Determine the [X, Y] coordinate at the center of the cell enclosing the given text.  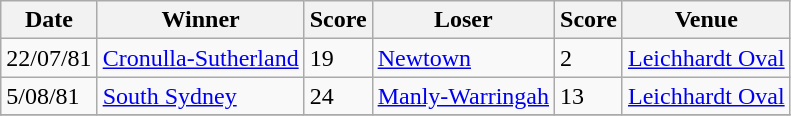
Loser [463, 20]
South Sydney [200, 96]
19 [338, 58]
13 [589, 96]
Cronulla-Sutherland [200, 58]
Winner [200, 20]
Manly-Warringah [463, 96]
24 [338, 96]
Venue [706, 20]
Date [49, 20]
5/08/81 [49, 96]
22/07/81 [49, 58]
2 [589, 58]
Newtown [463, 58]
